Determine the (x, y) coordinate at the center of the cell enclosing the given text.  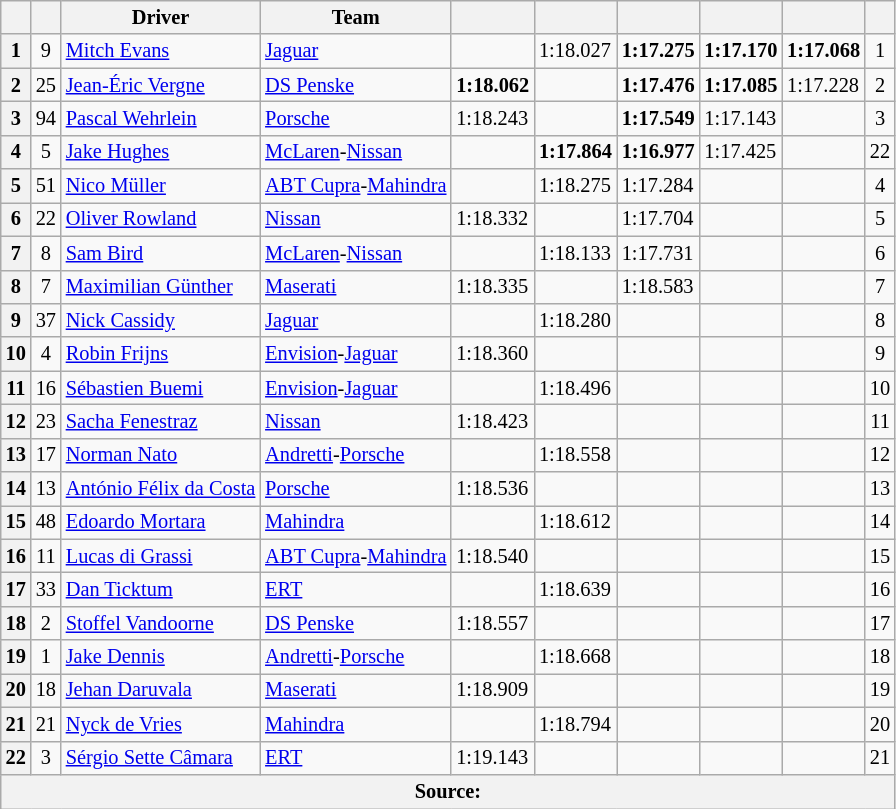
1:18.360 (492, 354)
1:18.133 (576, 253)
1:18.027 (576, 51)
1:17.085 (742, 85)
33 (46, 589)
51 (46, 186)
1:18.423 (492, 421)
Stoffel Vandoorne (160, 623)
1:17.549 (658, 118)
1:18.540 (492, 556)
1:18.536 (492, 489)
1:18.558 (576, 455)
1:17.425 (742, 152)
Nick Cassidy (160, 320)
1:18.583 (658, 287)
Dan Ticktum (160, 589)
Jake Hughes (160, 152)
1:17.275 (658, 51)
25 (46, 85)
1:18.332 (492, 219)
Robin Frijns (160, 354)
Nico Müller (160, 186)
Maximilian Günther (160, 287)
Driver (160, 17)
Sérgio Sette Câmara (160, 758)
Sébastien Buemi (160, 388)
Sacha Fenestraz (160, 421)
1:17.476 (658, 85)
Jake Dennis (160, 657)
1:17.170 (742, 51)
Jean-Éric Vergne (160, 85)
Edoardo Mortara (160, 522)
Jehan Daruvala (160, 690)
1:18.557 (492, 623)
1:17.068 (824, 51)
1:18.639 (576, 589)
48 (46, 522)
1:18.280 (576, 320)
1:18.612 (576, 522)
23 (46, 421)
1:18.794 (576, 724)
1:17.143 (742, 118)
1:16.977 (658, 152)
1:18.062 (492, 85)
1:17.731 (658, 253)
Pascal Wehrlein (160, 118)
1:17.864 (576, 152)
Source: (448, 791)
1:18.335 (492, 287)
António Félix da Costa (160, 489)
1:17.284 (658, 186)
Oliver Rowland (160, 219)
1:17.704 (658, 219)
1:19.143 (492, 758)
1:17.228 (824, 85)
Nyck de Vries (160, 724)
Norman Nato (160, 455)
Team (356, 17)
94 (46, 118)
1:18.909 (492, 690)
1:18.668 (576, 657)
37 (46, 320)
Sam Bird (160, 253)
1:18.275 (576, 186)
1:18.496 (576, 388)
Mitch Evans (160, 51)
Lucas di Grassi (160, 556)
1:18.243 (492, 118)
